Pinpoint the cell where the given text exists, returning its (x, y) midpoint coordinate. 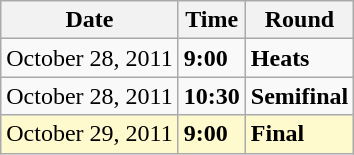
10:30 (212, 96)
Date (90, 20)
October 29, 2011 (90, 134)
Semifinal (299, 96)
Time (212, 20)
Final (299, 134)
Round (299, 20)
Heats (299, 58)
